Find where the given text appears and provide that cell's center as [X, Y] coordinate. 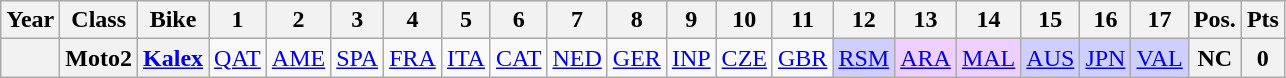
5 [466, 20]
GBR [802, 58]
VAL [1160, 58]
0 [1262, 58]
Pos. [1214, 20]
CZE [744, 58]
Year [30, 20]
INP [691, 58]
8 [636, 20]
JPN [1106, 58]
FRA [413, 58]
6 [518, 20]
ITA [466, 58]
1 [238, 20]
15 [1050, 20]
Moto2 [99, 58]
2 [298, 20]
11 [802, 20]
7 [577, 20]
10 [744, 20]
14 [988, 20]
QAT [238, 58]
17 [1160, 20]
RSM [864, 58]
Class [99, 20]
GER [636, 58]
Kalex [174, 58]
CAT [518, 58]
13 [926, 20]
Pts [1262, 20]
NC [1214, 58]
Bike [174, 20]
9 [691, 20]
SPA [358, 58]
ARA [926, 58]
MAL [988, 58]
12 [864, 20]
4 [413, 20]
AUS [1050, 58]
NED [577, 58]
16 [1106, 20]
AME [298, 58]
3 [358, 20]
